Scan for the cell matching the given text and deliver its [X, Y] coordinate at center. 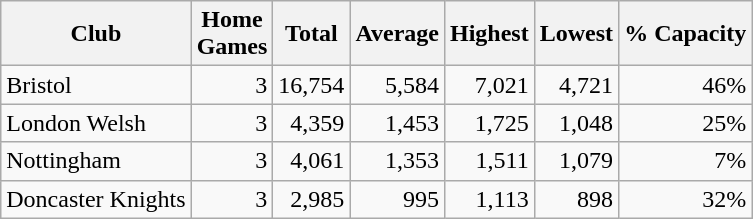
% Capacity [686, 34]
1,048 [576, 123]
25% [686, 123]
Club [96, 34]
46% [686, 85]
Nottingham [96, 161]
995 [398, 199]
16,754 [312, 85]
1,453 [398, 123]
Bristol [96, 85]
2,985 [312, 199]
1,725 [489, 123]
32% [686, 199]
4,359 [312, 123]
Lowest [576, 34]
1,113 [489, 199]
Highest [489, 34]
London Welsh [96, 123]
Average [398, 34]
4,721 [576, 85]
HomeGames [232, 34]
1,511 [489, 161]
Total [312, 34]
7,021 [489, 85]
Doncaster Knights [96, 199]
1,079 [576, 161]
4,061 [312, 161]
5,584 [398, 85]
1,353 [398, 161]
898 [576, 199]
7% [686, 161]
